Return (X, Y) of the center of cell containing provided text 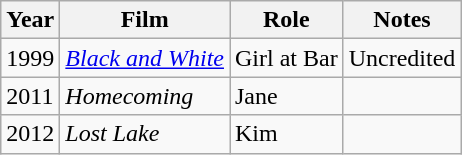
Notes (402, 20)
2012 (30, 134)
Girl at Bar (287, 58)
1999 (30, 58)
Uncredited (402, 58)
2011 (30, 96)
Kim (287, 134)
Black and White (145, 58)
Jane (287, 96)
Film (145, 20)
Homecoming (145, 96)
Lost Lake (145, 134)
Role (287, 20)
Year (30, 20)
